Search for the cell housing the specified text and yield its [x, y] center coordinate. 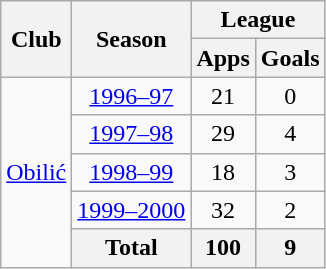
9 [290, 248]
18 [223, 172]
Club [36, 39]
Apps [223, 58]
32 [223, 210]
1997–98 [132, 134]
1999–2000 [132, 210]
100 [223, 248]
1998–99 [132, 172]
21 [223, 96]
3 [290, 172]
Total [132, 248]
Goals [290, 58]
0 [290, 96]
29 [223, 134]
Season [132, 39]
4 [290, 134]
1996–97 [132, 96]
League [258, 20]
Obilić [36, 172]
2 [290, 210]
